Pinpoint the cell where the given text exists, returning its (X, Y) midpoint coordinate. 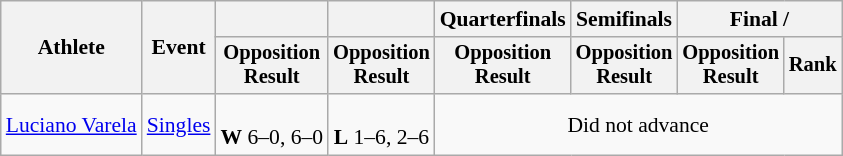
Event (179, 48)
Luciano Varela (72, 124)
L 1–6, 2–6 (382, 124)
Athlete (72, 48)
Did not advance (638, 124)
Final / (759, 19)
Semifinals (624, 19)
Rank (813, 66)
Singles (179, 124)
W 6–0, 6–0 (272, 124)
Quarterfinals (503, 19)
